Return the [x, y] coordinate for the center point of the cell that contains the specified text.  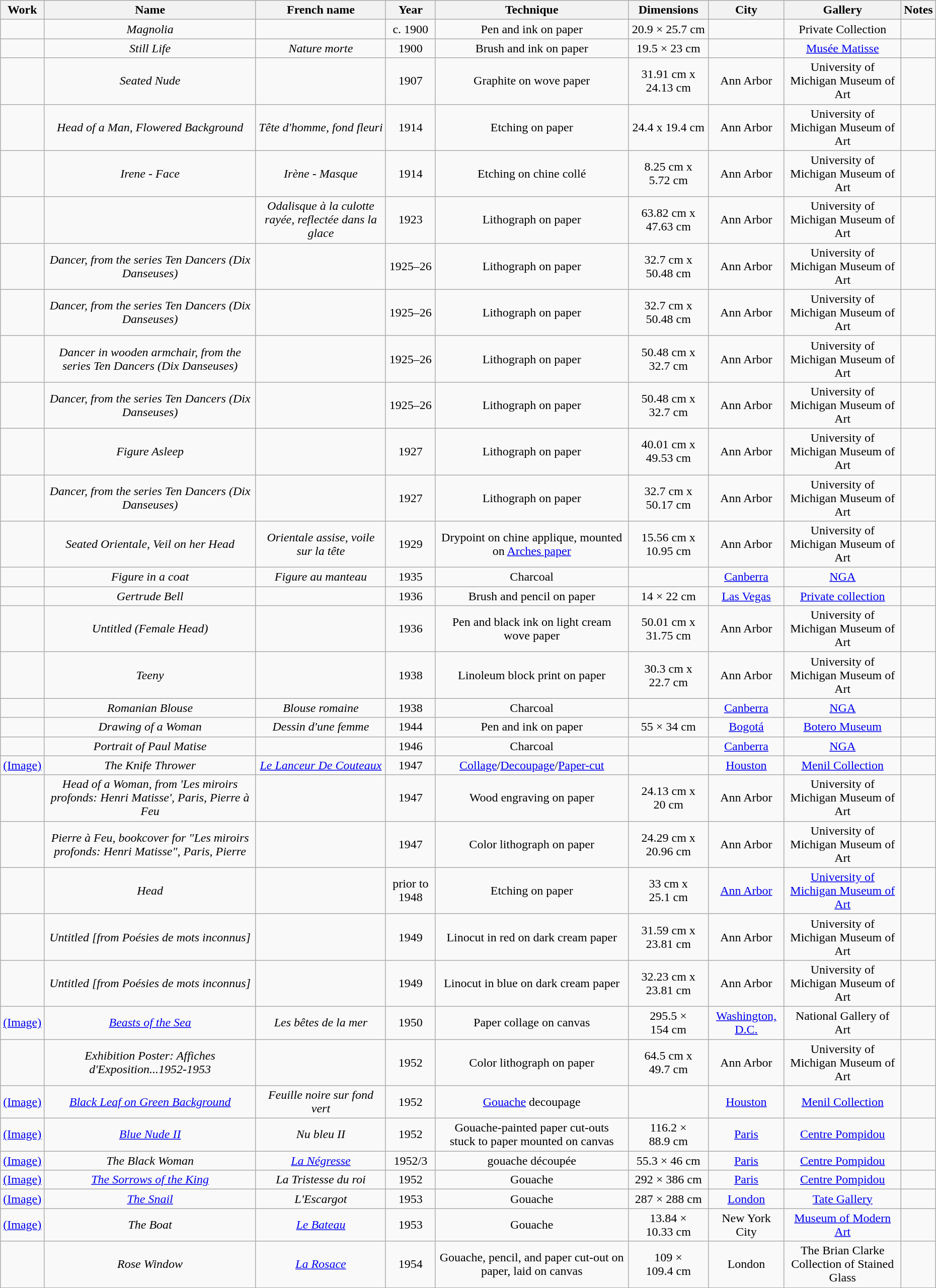
1935 [411, 577]
Musée Matisse [842, 48]
Beasts of the Sea [150, 1022]
Etching on chine collé [531, 174]
Exhibition Poster: Affiches d'Exposition...1952-1953 [150, 1063]
Graphite on wove paper [531, 81]
Linoleum block print on paper [531, 675]
Name [150, 10]
32.23 cm x 23.81 cm [668, 983]
Head [150, 891]
Tate Gallery [842, 1199]
Blue Nude II [150, 1135]
Botero Museum [842, 727]
Pierre à Feu, bookcover for "Les miroirs profonds: Henri Matisse", Paris, Pierre [150, 844]
Linocut in blue on dark cream paper [531, 983]
Still Life [150, 48]
The Knife Thrower [150, 765]
109 × 109.4 cm [668, 1264]
116.2 × 88.9 cm [668, 1135]
32.7 cm x 50.17 cm [668, 498]
Museum of Modern Art [842, 1225]
Figure in a coat [150, 577]
Black Leaf on Green Background [150, 1102]
French name [321, 10]
8.25 cm x 5.72 cm [668, 174]
Portrait of Paul Matise [150, 746]
Gouache, pencil, and paper cut-out on paper, laid on canvas [531, 1264]
24.13 cm x 20 cm [668, 798]
Blouse romaine [321, 708]
gouache découpée [531, 1161]
Brush and pencil on paper [531, 596]
40.01 cm x 49.53 cm [668, 451]
Seated Nude [150, 81]
c. 1900 [411, 29]
The Sorrows of the King [150, 1180]
287 × 288 cm [668, 1199]
1952/3 [411, 1161]
The Brian Clarke Collection of Stained Glass [842, 1264]
Le Bateau [321, 1225]
24.29 cm x 20.96 cm [668, 844]
31.59 cm x 23.81 cm [668, 937]
Dimensions [668, 10]
Untitled (Female Head) [150, 629]
Odalisque à la culotte rayée, reflectée dans la glace [321, 220]
1946 [411, 746]
1944 [411, 727]
The Black Woman [150, 1161]
Dessin d'une femme [321, 727]
24.4 x 19.4 cm [668, 127]
Work [22, 10]
20.9 × 25.7 cm [668, 29]
Washington, D.C. [746, 1022]
55 × 34 cm [668, 727]
15.56 cm x 10.95 cm [668, 544]
63.82 cm x 47.63 cm [668, 220]
14 × 22 cm [668, 596]
La Tristesse du roi [321, 1180]
1900 [411, 48]
Technique [531, 10]
Brush and ink on paper [531, 48]
Dancer in wooden armchair, from the series Ten Dancers (Dix Danseuses) [150, 359]
1923 [411, 220]
Les bêtes de la mer [321, 1022]
Nature morte [321, 48]
292 × 386 cm [668, 1180]
National Gallery of Art [842, 1022]
Magnolia [150, 29]
13.84 × 10.33 cm [668, 1225]
Collage/Decoupage/Paper-cut [531, 765]
Pen and black ink on light cream wove paper [531, 629]
Gallery [842, 10]
1907 [411, 81]
The Snail [150, 1199]
19.5 × 23 cm [668, 48]
Drawing of a Woman [150, 727]
City [746, 10]
Rose Window [150, 1264]
Figure Asleep [150, 451]
50.01 cm x 31.75 cm [668, 629]
Seated Orientale, Veil on her Head [150, 544]
Irène - Masque [321, 174]
295.5 × 154 cm [668, 1022]
33 cm x 25.1 cm [668, 891]
New York City [746, 1225]
55.3 × 46 cm [668, 1161]
Private collection [842, 596]
64.5 cm x 49.7 cm [668, 1063]
Head of a Man, Flowered Background [150, 127]
1954 [411, 1264]
1950 [411, 1022]
Gertrude Bell [150, 596]
La Rosace [321, 1264]
Feuille noire sur fond vert [321, 1102]
Las Vegas [746, 596]
Year [411, 10]
Gouache decoupage [531, 1102]
La Négresse [321, 1161]
Orientale assise, voile sur la tête [321, 544]
Teeny [150, 675]
30.3 cm x 22.7 cm [668, 675]
Figure au manteau [321, 577]
Bogotá [746, 727]
Irene - Face [150, 174]
31.91 cm x 24.13 cm [668, 81]
Head of a Woman, from 'Les miroirs profonds: Henri Matisse', Paris, Pierre à Feu [150, 798]
Notes [918, 10]
Gouache-painted paper cut-outsstuck to paper mounted on canvas [531, 1135]
Drypoint on chine applique, mounted on Arches paper [531, 544]
1929 [411, 544]
prior to 1948 [411, 891]
Nu bleu II [321, 1135]
Paper collage on canvas [531, 1022]
Private Collection [842, 29]
Linocut in red on dark cream paper [531, 937]
The Boat [150, 1225]
Tête d'homme, fond fleuri [321, 127]
L'Escargot [321, 1199]
Le Lanceur De Couteaux [321, 765]
Wood engraving on paper [531, 798]
Romanian Blouse [150, 708]
